Locate the cell with the specified text and output its [x, y] center coordinate. 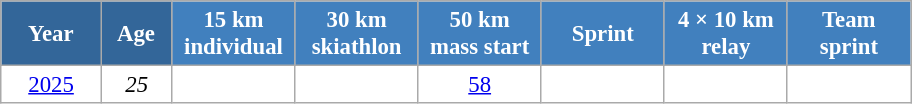
25 [136, 85]
50 km mass start [480, 34]
Year [52, 34]
Team sprint [848, 34]
2025 [52, 85]
4 × 10 km relay [726, 34]
58 [480, 85]
30 km skiathlon [356, 34]
Age [136, 34]
15 km individual [234, 34]
Sprint [602, 34]
